Pinpoint the cell where the given text exists, returning its (x, y) midpoint coordinate. 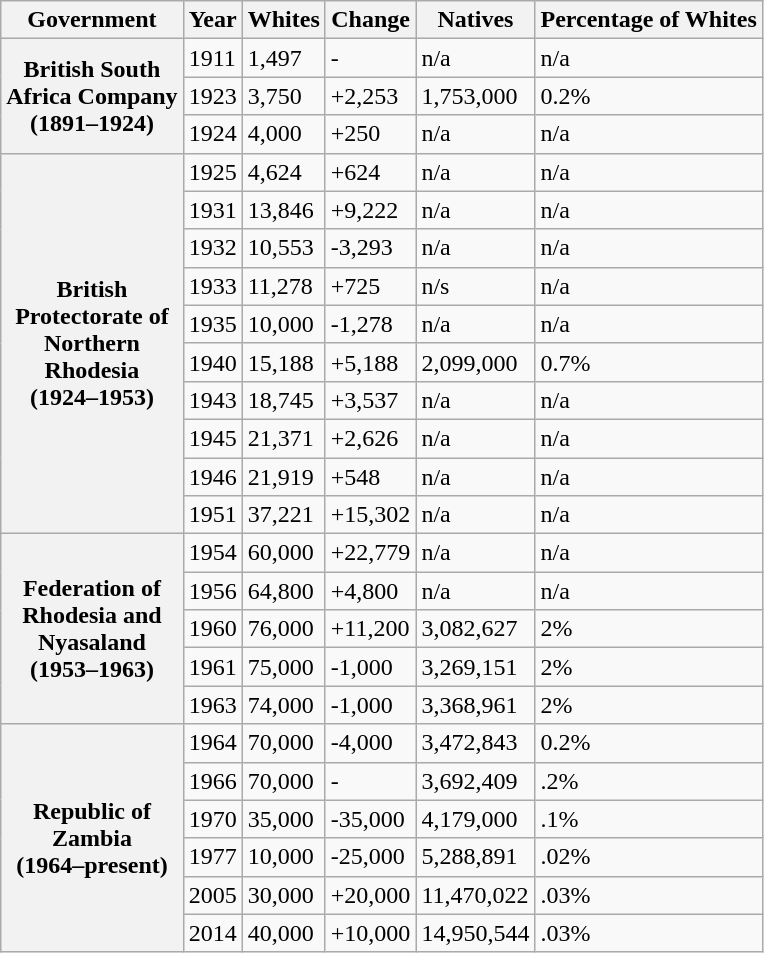
+250 (370, 134)
75,000 (284, 667)
15,188 (284, 362)
2014 (212, 933)
18,745 (284, 400)
3,750 (284, 96)
3,692,409 (476, 781)
+2,253 (370, 96)
+20,000 (370, 895)
Government (92, 20)
1956 (212, 591)
-1,278 (370, 324)
n/s (476, 286)
35,000 (284, 819)
64,800 (284, 591)
British SouthAfrica Company(1891–1924) (92, 96)
-3,293 (370, 248)
1964 (212, 743)
+725 (370, 286)
1932 (212, 248)
11,470,022 (476, 895)
-35,000 (370, 819)
21,919 (284, 477)
+5,188 (370, 362)
1960 (212, 629)
37,221 (284, 515)
30,000 (284, 895)
Year (212, 20)
.02% (648, 857)
1911 (212, 58)
Natives (476, 20)
76,000 (284, 629)
1961 (212, 667)
1940 (212, 362)
1966 (212, 781)
3,368,961 (476, 705)
Percentage of Whites (648, 20)
+22,779 (370, 553)
Republic ofZambia(1964–present) (92, 838)
60,000 (284, 553)
1,753,000 (476, 96)
74,000 (284, 705)
Change (370, 20)
Whites (284, 20)
4,000 (284, 134)
-4,000 (370, 743)
+9,222 (370, 210)
2,099,000 (476, 362)
4,624 (284, 172)
11,278 (284, 286)
+15,302 (370, 515)
13,846 (284, 210)
1,497 (284, 58)
Federation ofRhodesia andNyasaland(1953–1963) (92, 629)
1931 (212, 210)
+3,537 (370, 400)
21,371 (284, 438)
+11,200 (370, 629)
3,082,627 (476, 629)
1935 (212, 324)
1977 (212, 857)
.1% (648, 819)
+624 (370, 172)
1946 (212, 477)
3,269,151 (476, 667)
1933 (212, 286)
1925 (212, 172)
+10,000 (370, 933)
2005 (212, 895)
BritishProtectorate ofNorthernRhodesia(1924–1953) (92, 344)
3,472,843 (476, 743)
40,000 (284, 933)
1951 (212, 515)
0.7% (648, 362)
+548 (370, 477)
.2% (648, 781)
5,288,891 (476, 857)
4,179,000 (476, 819)
+2,626 (370, 438)
1923 (212, 96)
10,553 (284, 248)
1943 (212, 400)
-25,000 (370, 857)
1970 (212, 819)
14,950,544 (476, 933)
1963 (212, 705)
1924 (212, 134)
+4,800 (370, 591)
1945 (212, 438)
1954 (212, 553)
